Output the (X, Y) coordinate of the center of the cell containing the given text.  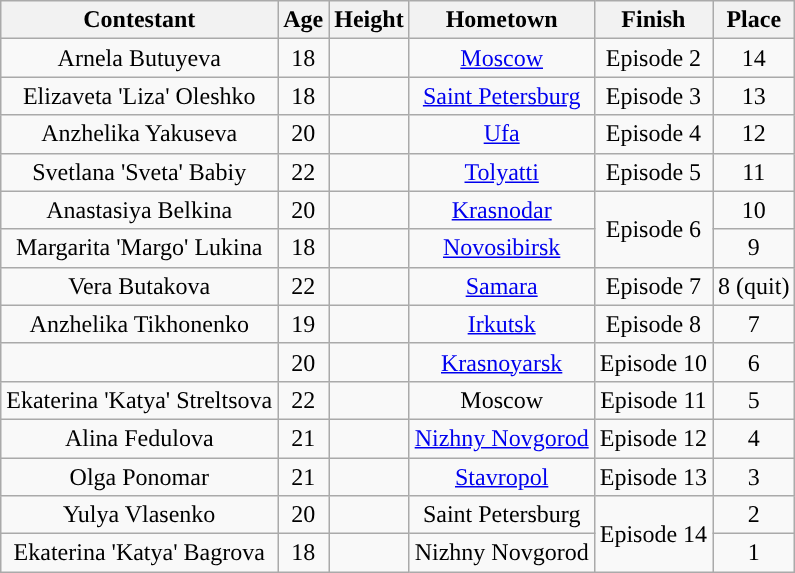
Tolyatti (502, 172)
9 (754, 248)
Episode 12 (653, 438)
Krasnoyarsk (502, 362)
Yulya Vlasenko (140, 515)
Vera Butakova (140, 286)
Krasnodar (502, 210)
Episode 10 (653, 362)
Arnela Butuyeva (140, 58)
Height (369, 20)
4 (754, 438)
Episode 13 (653, 477)
Anastasiya Belkina (140, 210)
Episode 2 (653, 58)
14 (754, 58)
Olga Ponomar (140, 477)
Episode 8 (653, 324)
1 (754, 553)
Ekaterina 'Katya' Bagrova (140, 553)
Episode 6 (653, 229)
Episode 14 (653, 534)
Hometown (502, 20)
Episode 5 (653, 172)
Ufa (502, 134)
12 (754, 134)
Finish (653, 20)
Episode 11 (653, 400)
Ekaterina 'Katya' Streltsova (140, 400)
Episode 4 (653, 134)
Place (754, 20)
Contestant (140, 20)
Elizaveta 'Liza' Oleshko (140, 96)
Stavropol (502, 477)
11 (754, 172)
10 (754, 210)
5 (754, 400)
Episode 3 (653, 96)
19 (304, 324)
Svetlana 'Sveta' Babiy (140, 172)
2 (754, 515)
Anzhelika Yakuseva (140, 134)
Samara (502, 286)
3 (754, 477)
Irkutsk (502, 324)
Margarita 'Margo' Lukina (140, 248)
Alina Fedulova (140, 438)
Age (304, 20)
8 (quit) (754, 286)
7 (754, 324)
Episode 7 (653, 286)
13 (754, 96)
Anzhelika Tikhonenko (140, 324)
Novosibirsk (502, 248)
6 (754, 362)
